Capture the cell that displays the provided text and extract its (x, y) central coordinate. 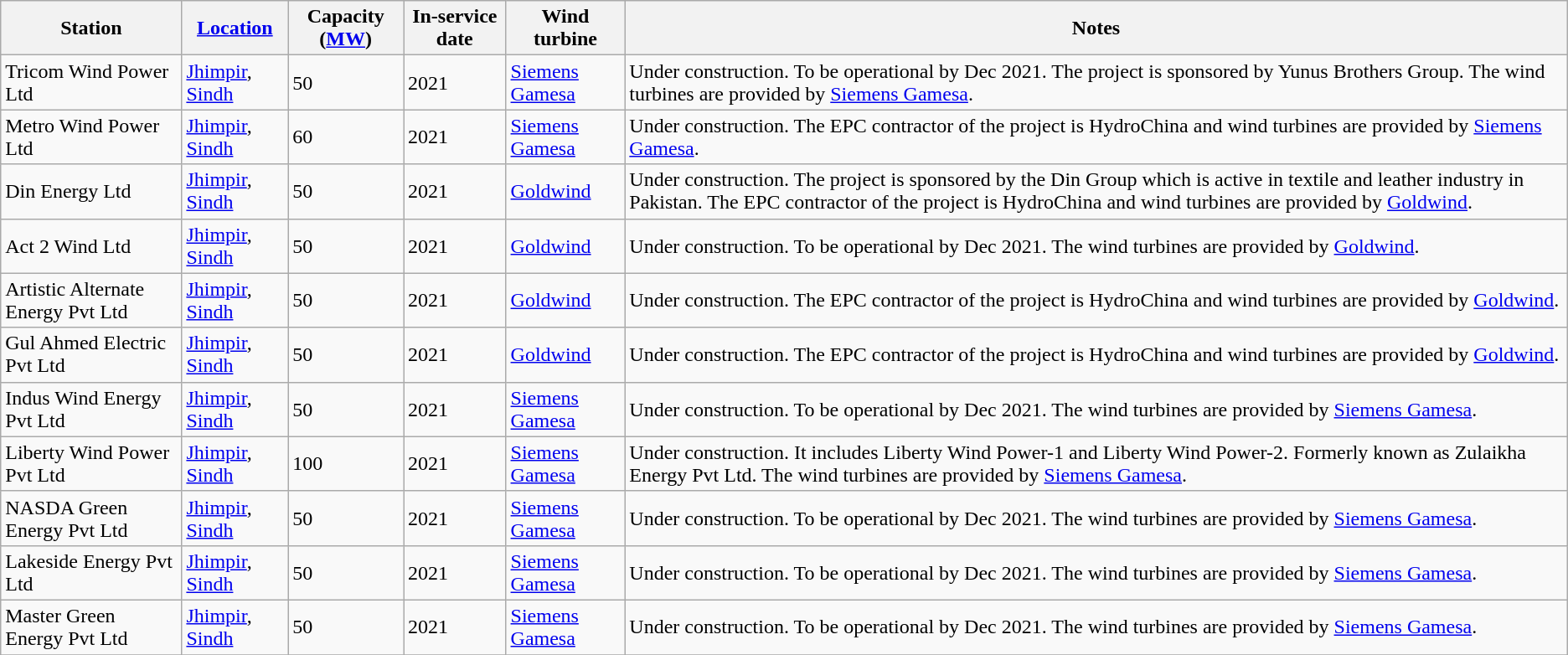
Capacity (MW) (346, 28)
Master Green Energy Pvt Ltd (91, 627)
In-service date (455, 28)
100 (346, 464)
Metro Wind Power Ltd (91, 137)
Wind turbine (565, 28)
Location (235, 28)
Station (91, 28)
Act 2 Wind Ltd (91, 246)
Din Energy Ltd (91, 191)
Tricom Wind Power Ltd (91, 82)
Lakeside Energy Pvt Ltd (91, 573)
Liberty Wind Power Pvt Ltd (91, 464)
60 (346, 137)
Artistic Alternate Energy Pvt Ltd (91, 300)
Notes (1096, 28)
Gul Ahmed Electric Pvt Ltd (91, 355)
Under construction. To be operational by Dec 2021. The wind turbines are provided by Goldwind. (1096, 246)
NASDA Green Energy Pvt Ltd (91, 518)
Under construction. The EPC contractor of the project is HydroChina and wind turbines are provided by Siemens Gamesa. (1096, 137)
Indus Wind Energy Pvt Ltd (91, 409)
